Return [x, y] of the center of cell containing provided text 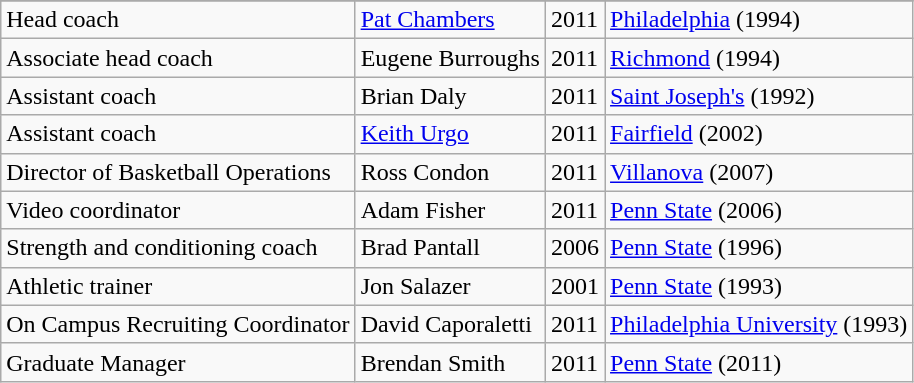
Ross Condon [450, 172]
Adam Fisher [450, 210]
Associate head coach [178, 58]
Penn State (2011) [759, 362]
Philadelphia University (1993) [759, 324]
David Caporaletti [450, 324]
Athletic trainer [178, 286]
Brendan Smith [450, 362]
Saint Joseph's (1992) [759, 96]
Philadelphia (1994) [759, 20]
Penn State (1996) [759, 248]
Head coach [178, 20]
Villanova (2007) [759, 172]
Brian Daly [450, 96]
Jon Salazer [450, 286]
2006 [574, 248]
Penn State (1993) [759, 286]
Graduate Manager [178, 362]
Brad Pantall [450, 248]
Director of Basketball Operations [178, 172]
Penn State (2006) [759, 210]
Strength and conditioning coach [178, 248]
Video coordinator [178, 210]
Richmond (1994) [759, 58]
2001 [574, 286]
Fairfield (2002) [759, 134]
On Campus Recruiting Coordinator [178, 324]
Keith Urgo [450, 134]
Pat Chambers [450, 20]
Eugene Burroughs [450, 58]
